Output the [x, y] coordinate of the center of the cell containing the given text.  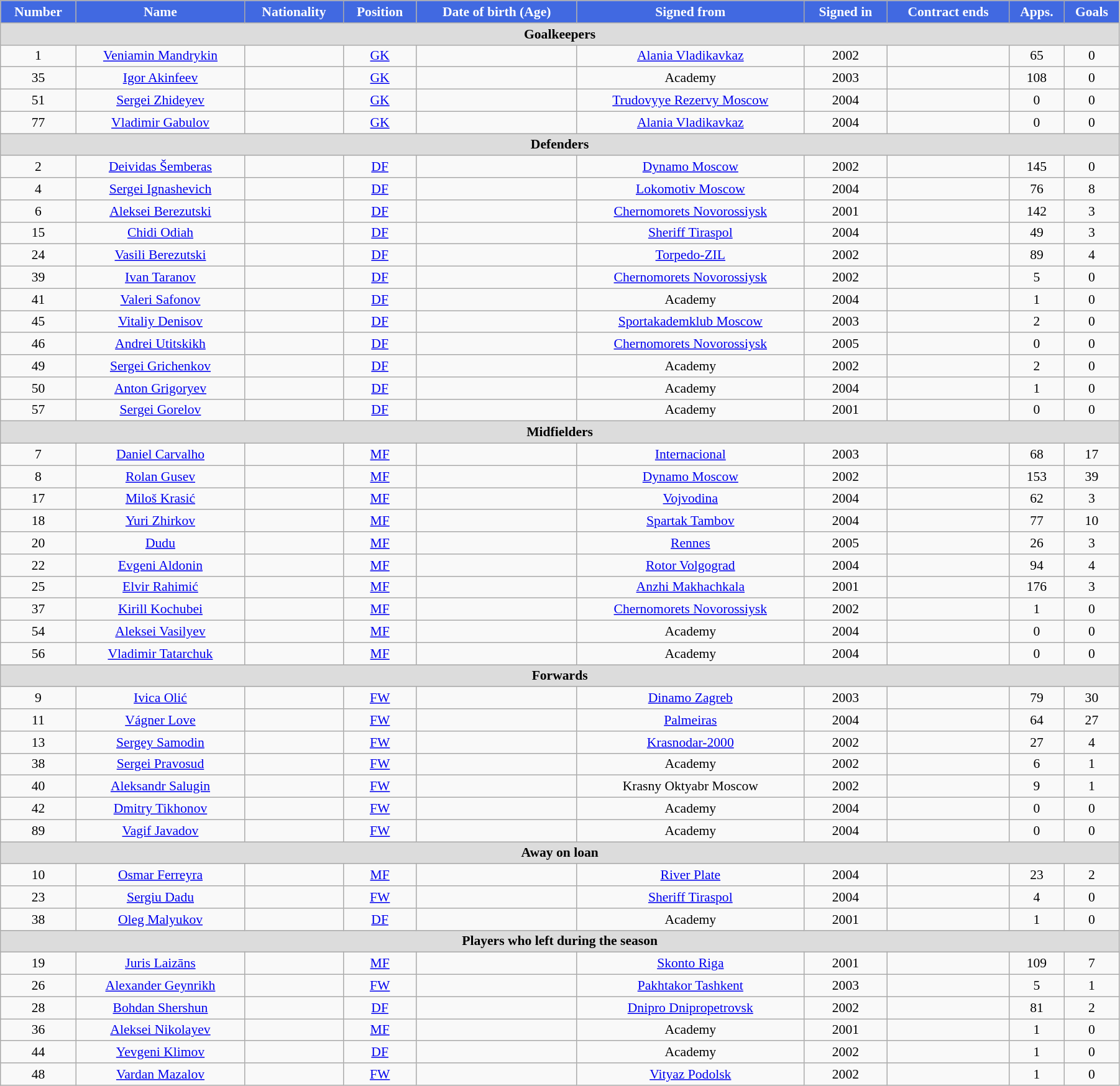
Name [160, 12]
65 [1037, 56]
Elvir Rahimić [160, 587]
64 [1037, 720]
Vagif Javadov [160, 831]
Vitaliy Denisov [160, 322]
Yevgeni Klimov [160, 1052]
Goalkeepers [560, 34]
19 [39, 964]
45 [39, 322]
35 [39, 78]
48 [39, 1074]
Aleksandr Salugin [160, 787]
Krasny Oktyabr Moscow [690, 787]
Oleg Malyukov [160, 919]
Number [39, 12]
Deividas Šemberas [160, 167]
57 [39, 410]
Yuri Zhirkov [160, 521]
Trudovyye Rezervy Moscow [690, 101]
Pakhtakor Tashkent [690, 986]
Kirill Kochubei [160, 609]
54 [39, 632]
153 [1037, 477]
Alexander Geynrikh [160, 986]
Sergiu Dadu [160, 897]
15 [39, 233]
37 [39, 609]
Vágner Love [160, 720]
Valeri Safonov [160, 299]
Contract ends [948, 12]
Sergei Zhideyev [160, 101]
Miloš Krasić [160, 499]
51 [39, 101]
Osmar Ferreyra [160, 875]
Dinamo Zagreb [690, 698]
40 [39, 787]
Sergei Ignashevich [160, 189]
108 [1037, 78]
Aleksei Nikolayev [160, 1030]
62 [1037, 499]
Spartak Tambov [690, 521]
Chidi Odiah [160, 233]
Sergei Pravosud [160, 764]
Vityaz Podolsk [690, 1074]
Anzhi Makhachkala [690, 587]
Date of birth (Age) [497, 12]
Ivan Taranov [160, 278]
Goals [1091, 12]
42 [39, 809]
Midfielders [560, 432]
Signed from [690, 12]
176 [1037, 587]
Aleksei Vasilyev [160, 632]
Away on loan [560, 853]
Sportakademklub Moscow [690, 322]
Palmeiras [690, 720]
76 [1037, 189]
Sergey Samodin [160, 742]
Dudu [160, 543]
Apps. [1037, 12]
Signed in [845, 12]
Juris Laizāns [160, 964]
Andrei Utitskikh [160, 344]
Anton Grigoryev [160, 388]
44 [39, 1052]
24 [39, 255]
Sergei Gorelov [160, 410]
Daniel Carvalho [160, 455]
Vladimir Gabulov [160, 122]
30 [1091, 698]
Rotor Volgograd [690, 565]
Defenders [560, 145]
41 [39, 299]
20 [39, 543]
Ivica Olić [160, 698]
Evgeni Aldonin [160, 565]
Krasnodar-2000 [690, 742]
18 [39, 521]
46 [39, 344]
Skonto Riga [690, 964]
81 [1037, 1008]
Aleksei Berezutski [160, 211]
Forwards [560, 676]
Dmitry Tikhonov [160, 809]
Sergei Grichenkov [160, 366]
145 [1037, 167]
50 [39, 388]
River Plate [690, 875]
Vojvodina [690, 499]
Igor Akinfeev [160, 78]
Position [380, 12]
Internacional [690, 455]
79 [1037, 698]
109 [1037, 964]
Rolan Gusev [160, 477]
11 [39, 720]
94 [1037, 565]
13 [39, 742]
142 [1037, 211]
22 [39, 565]
Bohdan Shershun [160, 1008]
28 [39, 1008]
Vardan Mazalov [160, 1074]
56 [39, 654]
Veniamin Mandrykin [160, 56]
Players who left during the season [560, 941]
Vasili Berezutski [160, 255]
Lokomotiv Moscow [690, 189]
68 [1037, 455]
36 [39, 1030]
Vladimir Tatarchuk [160, 654]
25 [39, 587]
Dnipro Dnipropetrovsk [690, 1008]
Nationality [294, 12]
Torpedo-ZIL [690, 255]
Rennes [690, 543]
